Capture the cell that displays the provided text and extract its [X, Y] central coordinate. 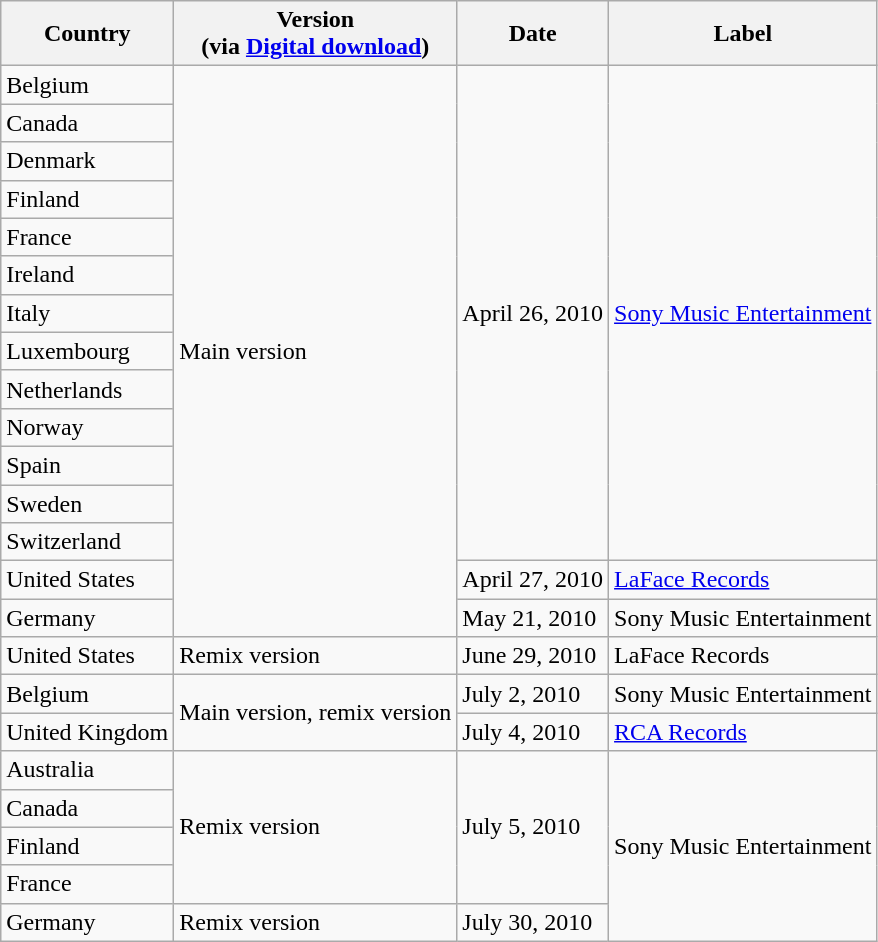
July 30, 2010 [533, 922]
July 5, 2010 [533, 827]
Denmark [88, 161]
July 2, 2010 [533, 694]
Luxembourg [88, 351]
Version(via Digital download) [316, 34]
Norway [88, 427]
Country [88, 34]
Netherlands [88, 389]
United Kingdom [88, 732]
RCA Records [743, 732]
Sweden [88, 503]
April 26, 2010 [533, 314]
Spain [88, 465]
June 29, 2010 [533, 656]
Date [533, 34]
April 27, 2010 [533, 580]
Label [743, 34]
Main version, remix version [316, 713]
Switzerland [88, 542]
Main version [316, 352]
Australia [88, 770]
July 4, 2010 [533, 732]
May 21, 2010 [533, 618]
Italy [88, 313]
Ireland [88, 275]
